Search for the cell housing the specified text and yield its (x, y) center coordinate. 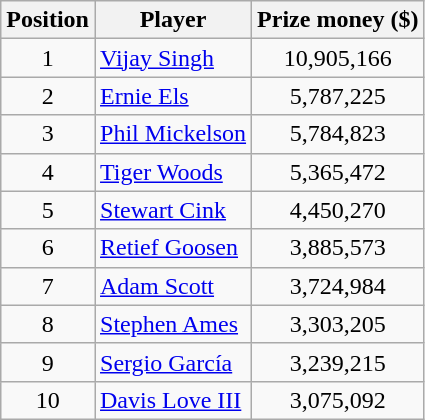
Phil Mickelson (172, 134)
2 (48, 96)
5 (48, 210)
3 (48, 134)
Tiger Woods (172, 172)
Position (48, 20)
8 (48, 324)
7 (48, 286)
10 (48, 400)
Adam Scott (172, 286)
Ernie Els (172, 96)
5,787,225 (338, 96)
5,784,823 (338, 134)
Sergio García (172, 362)
3,303,205 (338, 324)
5,365,472 (338, 172)
3,724,984 (338, 286)
1 (48, 58)
Prize money ($) (338, 20)
Retief Goosen (172, 248)
Davis Love III (172, 400)
Vijay Singh (172, 58)
Player (172, 20)
3,075,092 (338, 400)
4 (48, 172)
9 (48, 362)
4,450,270 (338, 210)
3,239,215 (338, 362)
Stewart Cink (172, 210)
6 (48, 248)
Stephen Ames (172, 324)
3,885,573 (338, 248)
10,905,166 (338, 58)
